Detect which cell encompasses the target text, then output its [X, Y] center coordinate. 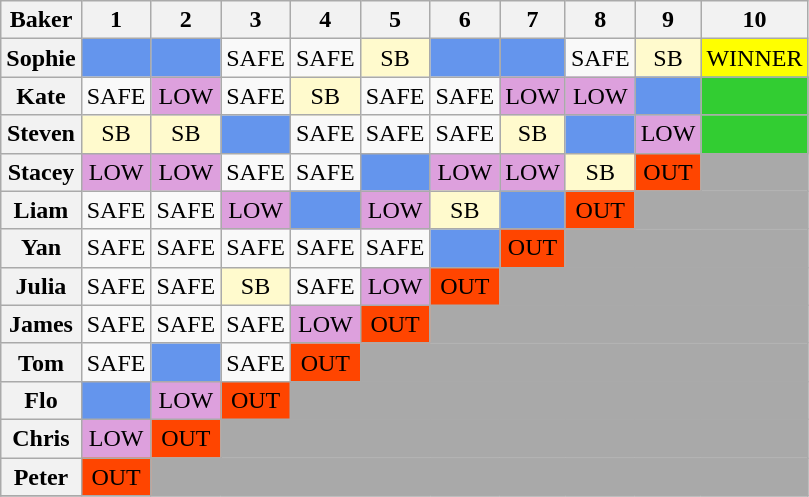
WINNER [754, 58]
1 [116, 20]
Yan [41, 248]
Tom [41, 362]
Chris [41, 438]
6 [465, 20]
2 [186, 20]
5 [395, 20]
Steven [41, 134]
3 [256, 20]
Peter [41, 477]
9 [668, 20]
Sophie [41, 58]
4 [325, 20]
Julia [41, 286]
8 [600, 20]
Flo [41, 400]
10 [754, 20]
James [41, 324]
Baker [41, 20]
Stacey [41, 172]
Liam [41, 210]
Kate [41, 96]
7 [533, 20]
